For the text-containing cell, return its midpoint in (x, y) coordinate format. 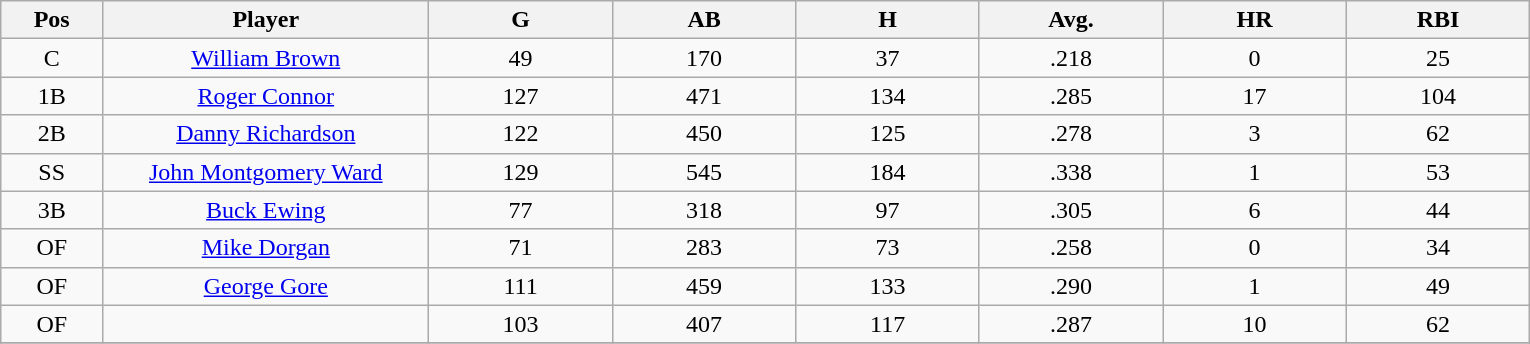
127 (520, 96)
318 (704, 210)
Pos (52, 20)
AB (704, 20)
G (520, 20)
117 (888, 324)
103 (520, 324)
25 (1438, 58)
.290 (1070, 286)
C (52, 58)
184 (888, 172)
407 (704, 324)
71 (520, 248)
1B (52, 96)
.218 (1070, 58)
459 (704, 286)
73 (888, 248)
104 (1438, 96)
6 (1254, 210)
William Brown (266, 58)
77 (520, 210)
SS (52, 172)
129 (520, 172)
HR (1254, 20)
170 (704, 58)
H (888, 20)
471 (704, 96)
134 (888, 96)
34 (1438, 248)
125 (888, 134)
.285 (1070, 96)
.338 (1070, 172)
.278 (1070, 134)
George Gore (266, 286)
Danny Richardson (266, 134)
.258 (1070, 248)
10 (1254, 324)
.287 (1070, 324)
283 (704, 248)
44 (1438, 210)
111 (520, 286)
133 (888, 286)
450 (704, 134)
122 (520, 134)
RBI (1438, 20)
17 (1254, 96)
37 (888, 58)
.305 (1070, 210)
3 (1254, 134)
Roger Connor (266, 96)
53 (1438, 172)
Avg. (1070, 20)
97 (888, 210)
Mike Dorgan (266, 248)
Player (266, 20)
2B (52, 134)
John Montgomery Ward (266, 172)
Buck Ewing (266, 210)
3B (52, 210)
545 (704, 172)
